From the cell containing the given text, extract its center point as [x, y] coordinate. 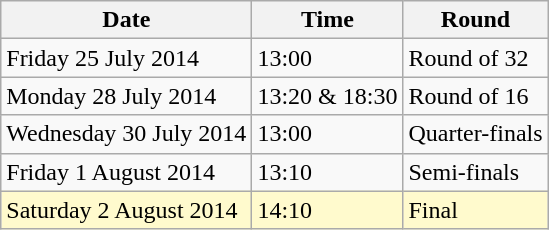
Round of 32 [476, 58]
Saturday 2 August 2014 [126, 210]
Monday 28 July 2014 [126, 96]
Final [476, 210]
Wednesday 30 July 2014 [126, 134]
14:10 [328, 210]
13:10 [328, 172]
Friday 1 August 2014 [126, 172]
Time [328, 20]
Round of 16 [476, 96]
Date [126, 20]
Friday 25 July 2014 [126, 58]
13:20 & 18:30 [328, 96]
Semi-finals [476, 172]
Quarter-finals [476, 134]
Round [476, 20]
